Provide the (X, Y) coordinate of the cell's center where the given text is located.  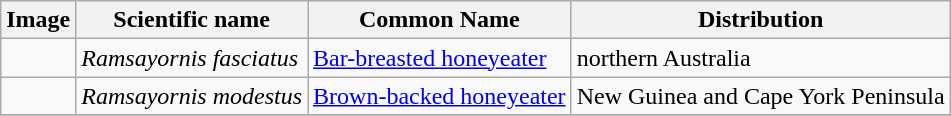
Scientific name (192, 20)
Ramsayornis modestus (192, 96)
Ramsayornis fasciatus (192, 58)
Brown-backed honeyeater (440, 96)
Bar-breasted honeyeater (440, 58)
Image (38, 20)
New Guinea and Cape York Peninsula (760, 96)
Common Name (440, 20)
Distribution (760, 20)
northern Australia (760, 58)
